Scan for the cell matching the given text and deliver its [X, Y] coordinate at center. 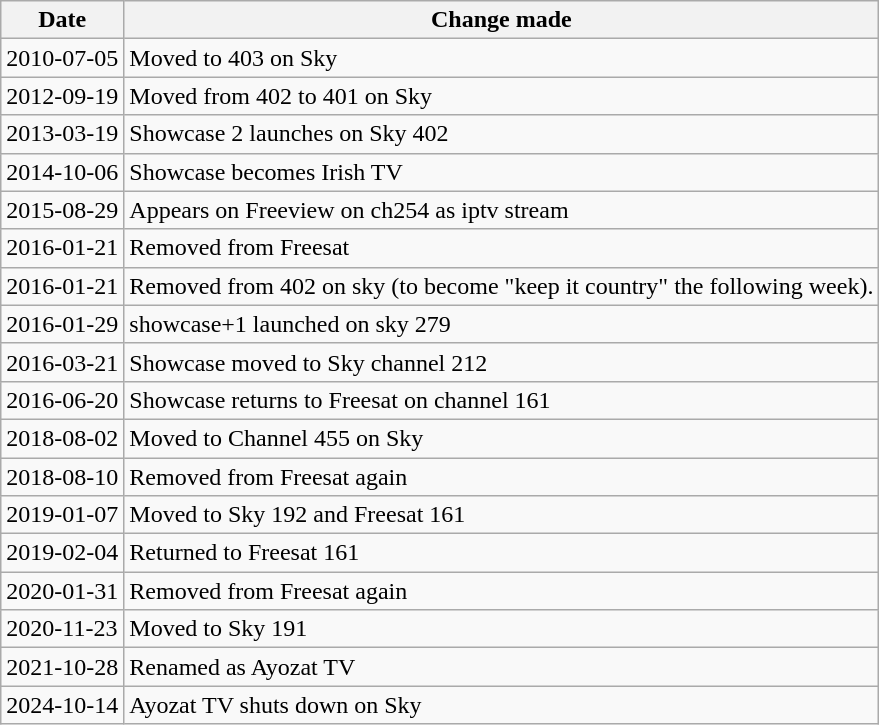
2015-08-29 [62, 210]
2019-01-07 [62, 515]
Showcase moved to Sky channel 212 [502, 362]
Showcase becomes Irish TV [502, 172]
Change made [502, 20]
2018-08-10 [62, 477]
Removed from Freesat [502, 248]
2020-01-31 [62, 591]
2021-10-28 [62, 667]
Moved to Channel 455 on Sky [502, 438]
2016-01-29 [62, 324]
2019-02-04 [62, 553]
Removed from 402 on sky (to become "keep it country" the following week). [502, 286]
2012-09-19 [62, 96]
Date [62, 20]
Ayozat TV shuts down on Sky [502, 705]
2016-06-20 [62, 400]
2024-10-14 [62, 705]
Appears on Freeview on ch254 as iptv stream [502, 210]
Moved to 403 on Sky [502, 58]
2014-10-06 [62, 172]
2013-03-19 [62, 134]
Returned to Freesat 161 [502, 553]
Showcase returns to Freesat on channel 161 [502, 400]
2018-08-02 [62, 438]
2020-11-23 [62, 629]
Moved to Sky 191 [502, 629]
showcase+1 launched on sky 279 [502, 324]
Renamed as Ayozat TV [502, 667]
2010-07-05 [62, 58]
Showcase 2 launches on Sky 402 [502, 134]
Moved to Sky 192 and Freesat 161 [502, 515]
2016-03-21 [62, 362]
Moved from 402 to 401 on Sky [502, 96]
